Find where the given text appears and provide that cell's center as [X, Y] coordinate. 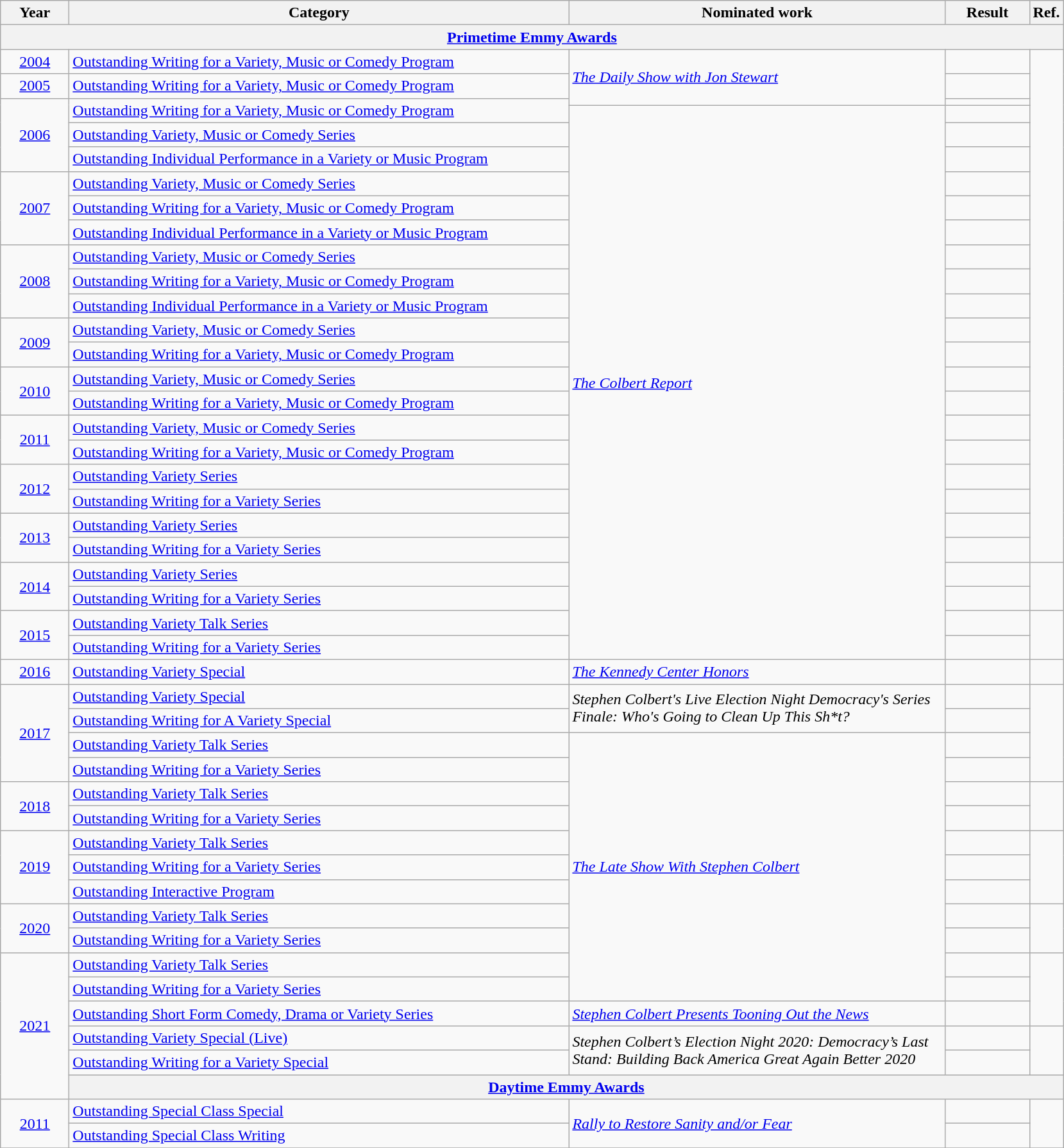
Result [988, 13]
2009 [35, 342]
2010 [35, 391]
Primetime Emmy Awards [532, 37]
2014 [35, 586]
Outstanding Interactive Program [319, 891]
The Colbert Report [757, 382]
2019 [35, 867]
2015 [35, 635]
Outstanding Short Form Comedy, Drama or Variety Series [319, 1013]
Daytime Emmy Awards [566, 1087]
2005 [35, 86]
2007 [35, 208]
2012 [35, 489]
Stephen Colbert Presents Tooning Out the News [757, 1013]
2004 [35, 62]
2021 [35, 1026]
2018 [35, 806]
2016 [35, 671]
Stephen Colbert’s Election Night 2020: Democracy’s Last Stand: Building Back America Great Again Better 2020 [757, 1050]
Nominated work [757, 13]
Outstanding Writing for a Variety Special [319, 1062]
Stephen Colbert's Live Election Night Democracy's Series Finale: Who's Going to Clean Up This Sh*t? [757, 708]
The Late Show With Stephen Colbert [757, 867]
Rally to Restore Sanity and/or Fear [757, 1124]
2006 [35, 135]
Category [319, 13]
Outstanding Variety Special (Live) [319, 1038]
Outstanding Special Class Special [319, 1111]
The Daily Show with Jon Stewart [757, 77]
Outstanding Special Class Writing [319, 1136]
2013 [35, 537]
Outstanding Writing for A Variety Special [319, 721]
2020 [35, 928]
Year [35, 13]
The Kennedy Center Honors [757, 671]
Ref. [1047, 13]
2017 [35, 732]
2008 [35, 281]
